Provide the (x, y) coordinate of the cell's center where the given text is located.  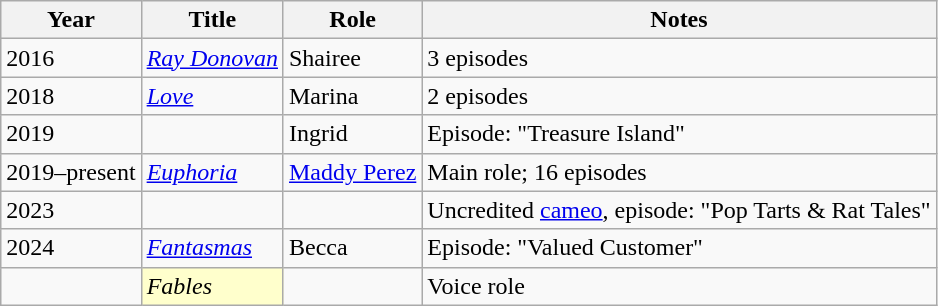
2023 (71, 210)
3 episodes (679, 58)
Notes (679, 20)
Voice role (679, 286)
Episode: "Valued Customer" (679, 248)
Euphoria (212, 172)
Becca (352, 248)
2024 (71, 248)
2016 (71, 58)
Fables (212, 286)
Title (212, 20)
Year (71, 20)
2018 (71, 96)
2019–present (71, 172)
Marina (352, 96)
Ray Donovan (212, 58)
2 episodes (679, 96)
Love (212, 96)
Maddy Perez (352, 172)
Fantasmas (212, 248)
2019 (71, 134)
Role (352, 20)
Ingrid (352, 134)
Shairee (352, 58)
Episode: "Treasure Island" (679, 134)
Main role; 16 episodes (679, 172)
Uncredited cameo, episode: "Pop Tarts & Rat Tales" (679, 210)
